Return (X, Y) of the center of cell containing provided text 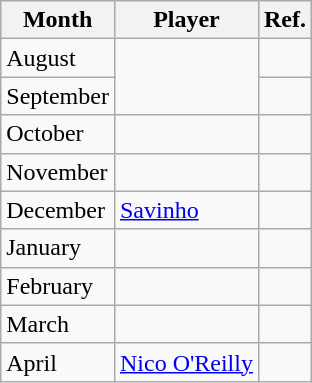
February (58, 286)
Month (58, 20)
April (58, 362)
Ref. (284, 20)
October (58, 134)
August (58, 58)
September (58, 96)
January (58, 248)
December (58, 210)
Nico O'Reilly (186, 362)
November (58, 172)
Player (186, 20)
Savinho (186, 210)
March (58, 324)
